Return [x, y] of the center of cell containing provided text 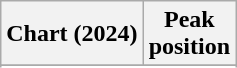
Peakposition [189, 34]
Chart (2024) [72, 34]
